Find where the given text appears and provide that cell's center as (X, Y) coordinate. 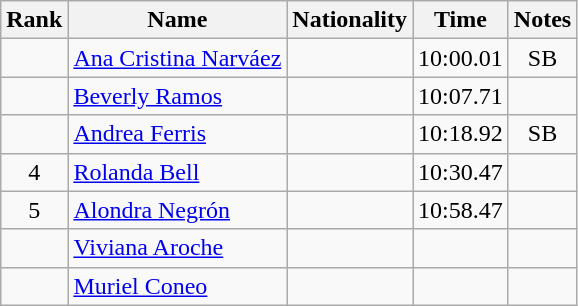
10:00.01 (461, 58)
10:07.71 (461, 96)
Andrea Ferris (178, 134)
Alondra Negrón (178, 210)
10:18.92 (461, 134)
Beverly Ramos (178, 96)
Nationality (350, 20)
Name (178, 20)
4 (34, 172)
Time (461, 20)
Viviana Aroche (178, 248)
10:30.47 (461, 172)
Ana Cristina Narváez (178, 58)
10:58.47 (461, 210)
Muriel Coneo (178, 286)
Rolanda Bell (178, 172)
5 (34, 210)
Notes (542, 20)
Rank (34, 20)
